From the cell containing the given text, extract its center point as [X, Y] coordinate. 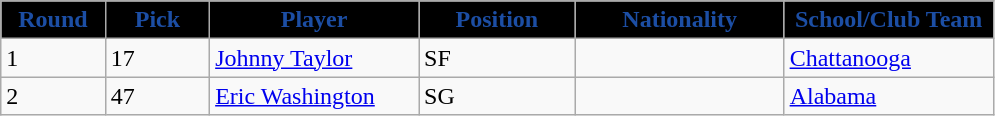
Nationality [680, 20]
2 [53, 96]
Round [53, 20]
Pick [157, 20]
17 [157, 58]
Player [314, 20]
School/Club Team [888, 20]
Johnny Taylor [314, 58]
Chattanooga [888, 58]
Position [498, 20]
SF [498, 58]
Eric Washington [314, 96]
SG [498, 96]
1 [53, 58]
47 [157, 96]
Alabama [888, 96]
